For the text-containing cell, return its midpoint in (x, y) coordinate format. 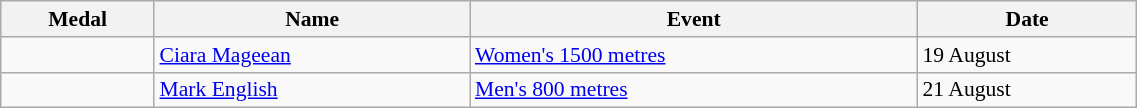
Mark English (312, 90)
Ciara Mageean (312, 55)
19 August (1026, 55)
Event (694, 19)
Name (312, 19)
Date (1026, 19)
Women's 1500 metres (694, 55)
Medal (78, 19)
21 August (1026, 90)
Men's 800 metres (694, 90)
